Capture the cell that displays the provided text and extract its (X, Y) central coordinate. 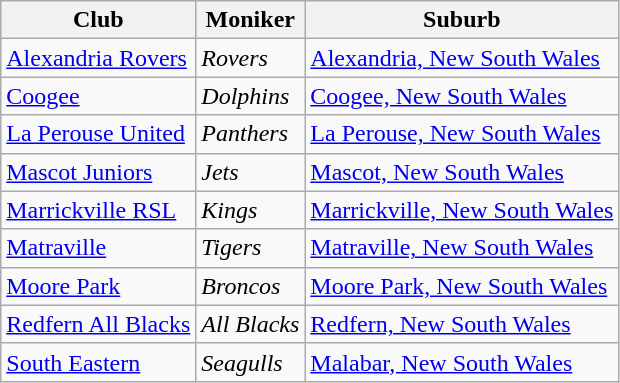
Coogee, New South Wales (462, 96)
Matraville (98, 248)
Redfern, New South Wales (462, 324)
Club (98, 20)
Rovers (250, 58)
Coogee (98, 96)
La Perouse United (98, 134)
Broncos (250, 286)
Moore Park, New South Wales (462, 286)
Matraville, New South Wales (462, 248)
Alexandria, New South Wales (462, 58)
Mascot Juniors (98, 172)
Dolphins (250, 96)
Malabar, New South Wales (462, 362)
South Eastern (98, 362)
Marrickville, New South Wales (462, 210)
Seagulls (250, 362)
Redfern All Blacks (98, 324)
Marrickville RSL (98, 210)
La Perouse, New South Wales (462, 134)
Panthers (250, 134)
Suburb (462, 20)
Mascot, New South Wales (462, 172)
Moniker (250, 20)
Moore Park (98, 286)
Kings (250, 210)
Jets (250, 172)
Alexandria Rovers (98, 58)
All Blacks (250, 324)
Tigers (250, 248)
